For the text-containing cell, return its midpoint in (x, y) coordinate format. 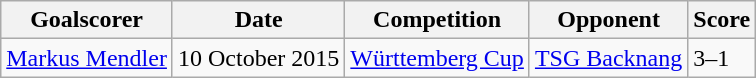
Württemberg Cup (438, 58)
Score (722, 20)
Date (258, 20)
10 October 2015 (258, 58)
3–1 (722, 58)
Competition (438, 20)
Opponent (608, 20)
Markus Mendler (87, 58)
TSG Backnang (608, 58)
Goalscorer (87, 20)
